Pinpoint the cell where the given text exists, returning its [x, y] midpoint coordinate. 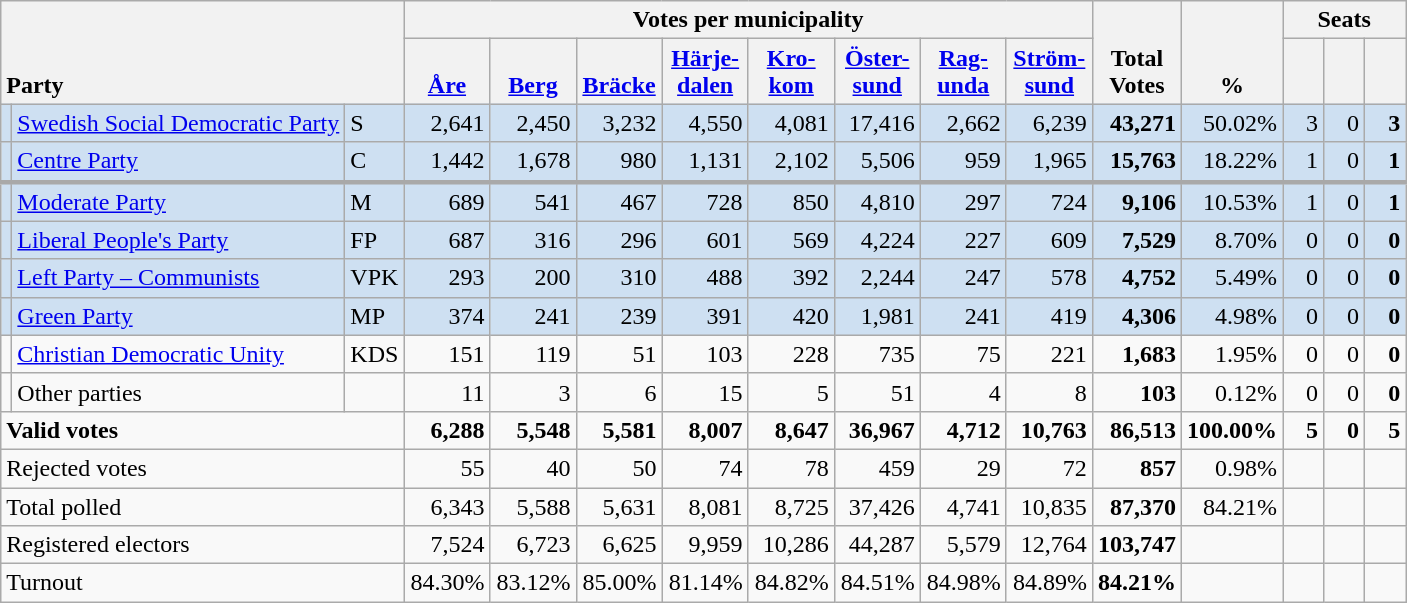
728 [705, 202]
0.98% [1232, 468]
419 [1049, 316]
4.98% [1232, 316]
420 [791, 316]
200 [533, 278]
10,763 [1049, 430]
Härje- dalen [705, 72]
15 [705, 392]
9,106 [1136, 202]
55 [447, 468]
Total Votes [1136, 52]
Ström- sund [1049, 72]
4 [963, 392]
459 [877, 468]
151 [447, 354]
Total polled [202, 507]
Bräcke [619, 72]
10,835 [1049, 507]
2,102 [791, 162]
5,548 [533, 430]
43,271 [1136, 123]
310 [619, 278]
228 [791, 354]
239 [619, 316]
467 [619, 202]
40 [533, 468]
84.30% [447, 583]
9,959 [705, 545]
KDS [374, 354]
6,723 [533, 545]
541 [533, 202]
Seats [1344, 20]
609 [1049, 240]
119 [533, 354]
S [374, 123]
4,224 [877, 240]
86,513 [1136, 430]
735 [877, 354]
C [374, 162]
VPK [374, 278]
Votes per municipality [748, 20]
75 [963, 354]
8,647 [791, 430]
Kro- kom [791, 72]
374 [447, 316]
12,764 [1049, 545]
2,244 [877, 278]
8,007 [705, 430]
11 [447, 392]
6 [619, 392]
18.22% [1232, 162]
10.53% [1232, 202]
MP [374, 316]
488 [705, 278]
293 [447, 278]
4,810 [877, 202]
1,965 [1049, 162]
8,081 [705, 507]
1,981 [877, 316]
5,588 [533, 507]
724 [1049, 202]
4,752 [1136, 278]
85.00% [619, 583]
7,529 [1136, 240]
103,747 [1136, 545]
83.12% [533, 583]
2,450 [533, 123]
FP [374, 240]
17,416 [877, 123]
84.82% [791, 583]
M [374, 202]
84.98% [963, 583]
15,763 [1136, 162]
5.49% [1232, 278]
6,288 [447, 430]
689 [447, 202]
247 [963, 278]
959 [963, 162]
5,581 [619, 430]
37,426 [877, 507]
0.12% [1232, 392]
Turnout [202, 583]
4,712 [963, 430]
2,641 [447, 123]
2,662 [963, 123]
36,967 [877, 430]
72 [1049, 468]
84.51% [877, 583]
Centre Party [178, 162]
5,579 [963, 545]
44,287 [877, 545]
316 [533, 240]
10,286 [791, 545]
1.95% [1232, 354]
50 [619, 468]
857 [1136, 468]
Left Party – Communists [178, 278]
578 [1049, 278]
8,725 [791, 507]
Öster- sund [877, 72]
296 [619, 240]
4,550 [705, 123]
8.70% [1232, 240]
Green Party [178, 316]
Rejected votes [202, 468]
1,131 [705, 162]
50.02% [1232, 123]
221 [1049, 354]
Valid votes [202, 430]
6,239 [1049, 123]
7,524 [447, 545]
87,370 [1136, 507]
1,442 [447, 162]
1,683 [1136, 354]
29 [963, 468]
Liberal People's Party [178, 240]
3,232 [619, 123]
Swedish Social Democratic Party [178, 123]
84.89% [1049, 583]
687 [447, 240]
Party [202, 52]
100.00% [1232, 430]
4,081 [791, 123]
980 [619, 162]
601 [705, 240]
Christian Democratic Unity [178, 354]
4,306 [1136, 316]
6,343 [447, 507]
569 [791, 240]
5,631 [619, 507]
6,625 [619, 545]
227 [963, 240]
Berg [533, 72]
74 [705, 468]
5,506 [877, 162]
297 [963, 202]
8 [1049, 392]
850 [791, 202]
Rag- unda [963, 72]
Moderate Party [178, 202]
391 [705, 316]
% [1232, 52]
1,678 [533, 162]
Other parties [178, 392]
78 [791, 468]
Åre [447, 72]
4,741 [963, 507]
81.14% [705, 583]
Registered electors [202, 545]
392 [791, 278]
